Return (X, Y) of the center of cell containing provided text 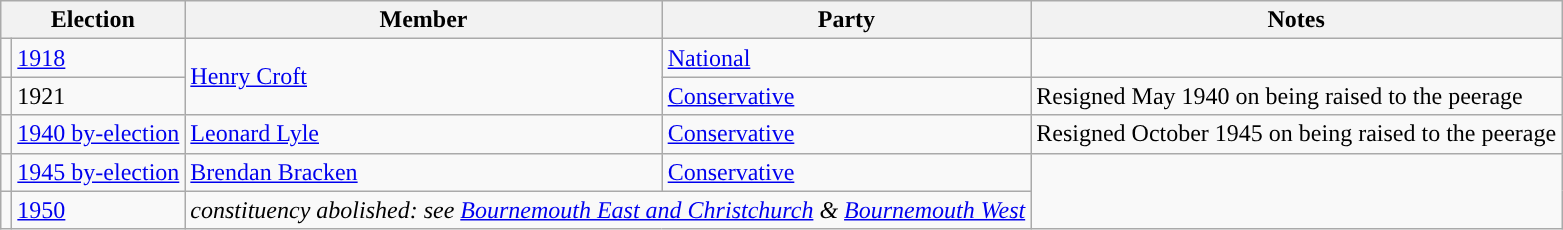
Notes (1296, 20)
constituency abolished: see Bournemouth East and Christchurch & Bournemouth West (608, 210)
Election (93, 20)
1950 (98, 210)
1945 by-election (98, 172)
Party (846, 20)
Resigned October 1945 on being raised to the peerage (1296, 134)
Leonard Lyle (424, 134)
Henry Croft (424, 77)
1921 (98, 96)
National (846, 58)
Brendan Bracken (424, 172)
1940 by-election (98, 134)
1918 (98, 58)
Resigned May 1940 on being raised to the peerage (1296, 96)
Member (424, 20)
